For the text-containing cell, return its midpoint in (x, y) coordinate format. 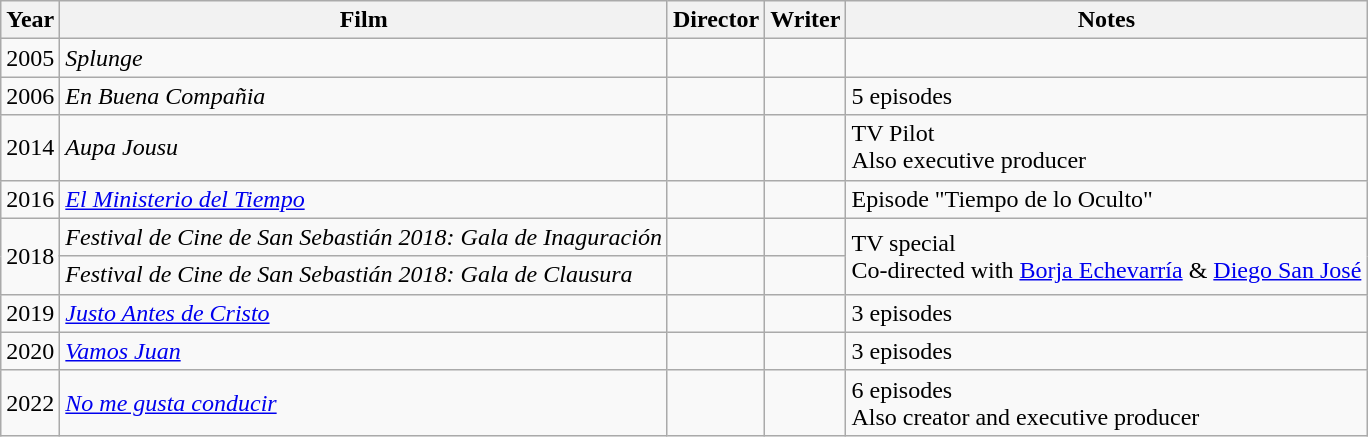
Director (716, 20)
El Ministerio del Tiempo (364, 199)
Splunge (364, 58)
Notes (1106, 20)
Festival de Cine de San Sebastián 2018: Gala de Clausura (364, 275)
2006 (30, 96)
2020 (30, 351)
6 episodesAlso creator and executive producer (1106, 402)
Year (30, 20)
Film (364, 20)
2022 (30, 402)
5 episodes (1106, 96)
Justo Antes de Cristo (364, 313)
Episode "Tiempo de lo Oculto" (1106, 199)
2005 (30, 58)
En Buena Compañia (364, 96)
2016 (30, 199)
Writer (806, 20)
2014 (30, 148)
2018 (30, 256)
Aupa Jousu (364, 148)
TV specialCo-directed with Borja Echevarría & Diego San José (1106, 256)
No me gusta conducir (364, 402)
2019 (30, 313)
Vamos Juan (364, 351)
TV PilotAlso executive producer (1106, 148)
Festival de Cine de San Sebastián 2018: Gala de Inaguración (364, 237)
